Detect which cell encompasses the target text, then output its [x, y] center coordinate. 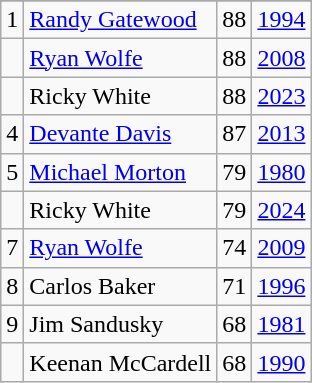
2009 [282, 248]
Michael Morton [120, 172]
87 [234, 134]
Jim Sandusky [120, 324]
1 [12, 20]
1994 [282, 20]
Carlos Baker [120, 286]
2013 [282, 134]
1990 [282, 362]
5 [12, 172]
74 [234, 248]
1981 [282, 324]
8 [12, 286]
Keenan McCardell [120, 362]
9 [12, 324]
2023 [282, 96]
1980 [282, 172]
2024 [282, 210]
Devante Davis [120, 134]
Randy Gatewood [120, 20]
4 [12, 134]
7 [12, 248]
71 [234, 286]
1996 [282, 286]
2008 [282, 58]
